For the text-containing cell, return its midpoint in (X, Y) coordinate format. 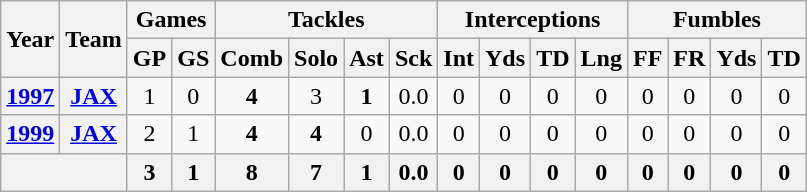
Solo (316, 58)
8 (252, 172)
Interceptions (533, 20)
GP (149, 58)
Fumbles (716, 20)
1997 (30, 96)
1999 (30, 134)
Year (30, 39)
Games (170, 20)
GS (194, 58)
2 (149, 134)
Int (459, 58)
Lng (601, 58)
Ast (367, 58)
Team (94, 39)
7 (316, 172)
Sck (413, 58)
Tackles (326, 20)
FF (647, 58)
Comb (252, 58)
FR (690, 58)
